Scan for the cell matching the given text and deliver its (x, y) coordinate at center. 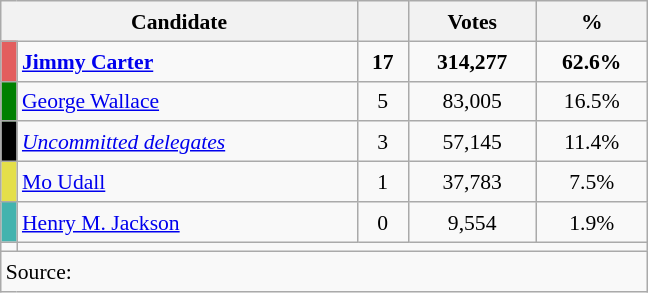
1.9% (592, 222)
9,554 (472, 222)
5 (382, 101)
Jimmy Carter (188, 61)
3 (382, 142)
Mo Udall (188, 182)
1 (382, 182)
57,145 (472, 142)
16.5% (592, 101)
Source: (324, 272)
% (592, 21)
11.4% (592, 142)
Henry M. Jackson (188, 222)
Candidate (180, 21)
Uncommitted delegates (188, 142)
George Wallace (188, 101)
62.6% (592, 61)
0 (382, 222)
17 (382, 61)
314,277 (472, 61)
37,783 (472, 182)
7.5% (592, 182)
83,005 (472, 101)
Votes (472, 21)
